Determine the [X, Y] coordinate at the center of the cell enclosing the given text.  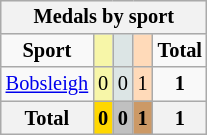
Medals by sport [104, 17]
Bobsleigh [47, 84]
Sport [47, 51]
